Scan for the cell matching the given text and deliver its [X, Y] coordinate at center. 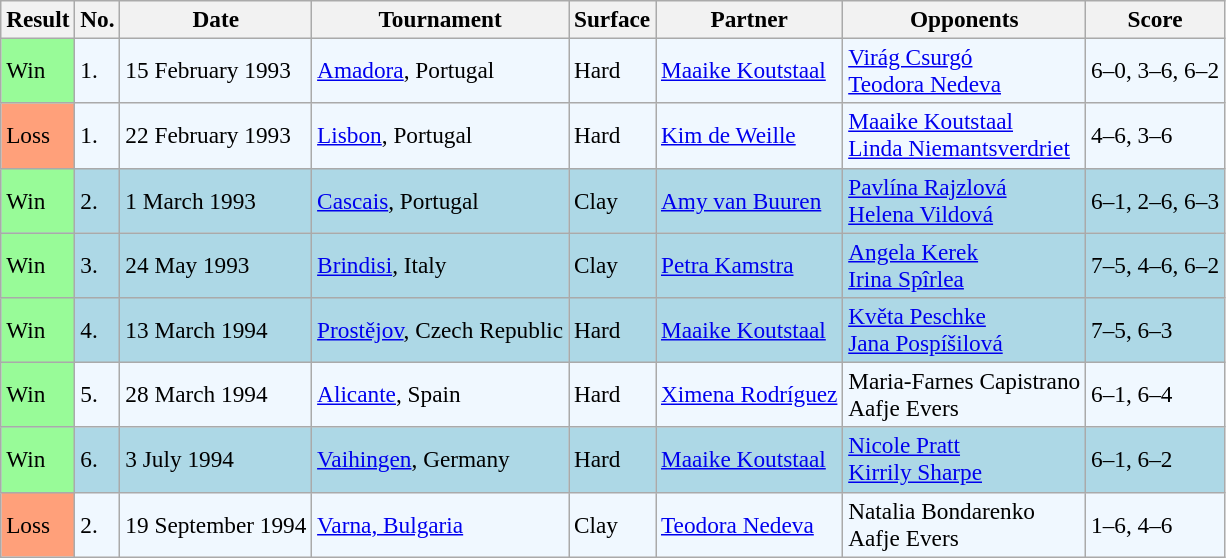
Virág Csurgó Teodora Nedeva [964, 70]
15 February 1993 [216, 70]
1 March 1993 [216, 200]
Surface [612, 19]
6–1, 6–2 [1156, 460]
4–6, 3–6 [1156, 136]
Kim de Weille [750, 136]
Ximena Rodríguez [750, 394]
6. [98, 460]
Květa Peschke Jana Pospíšilová [964, 330]
Result [38, 19]
Lisbon, Portugal [440, 136]
Amy van Buuren [750, 200]
7–5, 4–6, 6–2 [1156, 264]
28 March 1994 [216, 394]
Petra Kamstra [750, 264]
Opponents [964, 19]
Nicole Pratt Kirrily Sharpe [964, 460]
6–1, 6–4 [1156, 394]
24 May 1993 [216, 264]
6–0, 3–6, 6–2 [1156, 70]
Teodora Nedeva [750, 524]
Cascais, Portugal [440, 200]
22 February 1993 [216, 136]
Angela Kerek Irina Spîrlea [964, 264]
4. [98, 330]
6–1, 2–6, 6–3 [1156, 200]
3. [98, 264]
Maaike Koutstaal Linda Niemantsverdriet [964, 136]
1–6, 4–6 [1156, 524]
Date [216, 19]
Natalia Bondarenko Aafje Evers [964, 524]
13 March 1994 [216, 330]
Alicante, Spain [440, 394]
Prostějov, Czech Republic [440, 330]
Brindisi, Italy [440, 264]
Score [1156, 19]
Tournament [440, 19]
19 September 1994 [216, 524]
7–5, 6–3 [1156, 330]
3 July 1994 [216, 460]
No. [98, 19]
Pavlína Rajzlová Helena Vildová [964, 200]
Amadora, Portugal [440, 70]
Partner [750, 19]
5. [98, 394]
Vaihingen, Germany [440, 460]
Varna, Bulgaria [440, 524]
Maria-Farnes Capistrano Aafje Evers [964, 394]
